For the text-containing cell, return its midpoint in (X, Y) coordinate format. 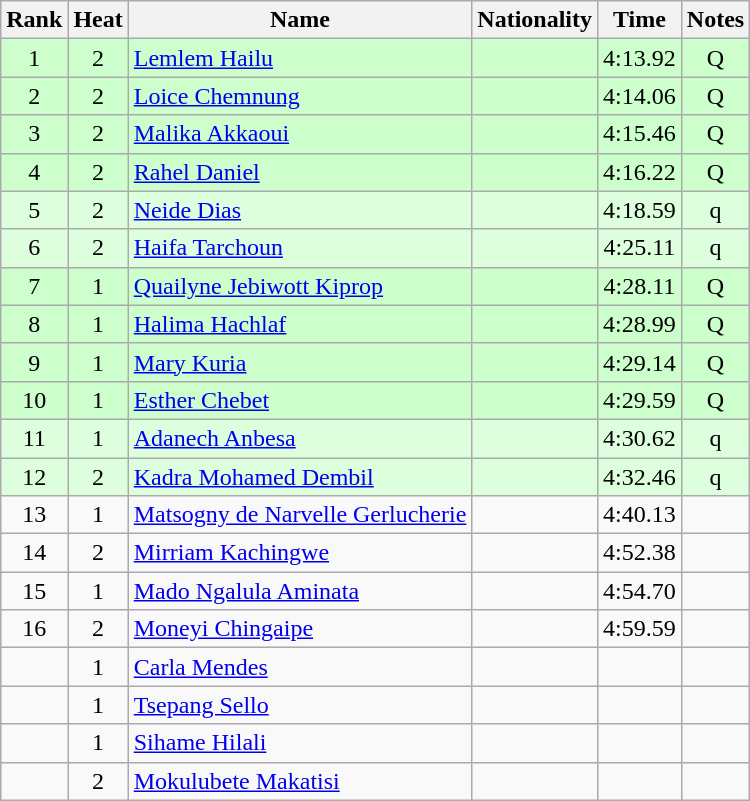
4:40.13 (640, 515)
3 (34, 134)
12 (34, 477)
Name (300, 20)
Nationality (535, 20)
Time (640, 20)
10 (34, 400)
14 (34, 553)
Mirriam Kachingwe (300, 553)
4:59.59 (640, 629)
9 (34, 362)
4:32.46 (640, 477)
Loice Chemnung (300, 96)
Mary Kuria (300, 362)
Carla Mendes (300, 667)
Heat (98, 20)
6 (34, 248)
Quailyne Jebiwott Kiprop (300, 286)
4:29.14 (640, 362)
7 (34, 286)
15 (34, 591)
4:18.59 (640, 210)
4:25.11 (640, 248)
4:52.38 (640, 553)
4:30.62 (640, 438)
Haifa Tarchoun (300, 248)
4:29.59 (640, 400)
4:28.99 (640, 324)
5 (34, 210)
Adanech Anbesa (300, 438)
Rank (34, 20)
4 (34, 172)
Malika Akkaoui (300, 134)
13 (34, 515)
Lemlem Hailu (300, 58)
8 (34, 324)
Sihame Hilali (300, 743)
Neide Dias (300, 210)
Moneyi Chingaipe (300, 629)
Notes (715, 20)
4:13.92 (640, 58)
4:16.22 (640, 172)
Kadra Mohamed Dembil (300, 477)
Mokulubete Makatisi (300, 781)
Tsepang Sello (300, 705)
Esther Chebet (300, 400)
Rahel Daniel (300, 172)
Matsogny de Narvelle Gerlucherie (300, 515)
4:28.11 (640, 286)
16 (34, 629)
11 (34, 438)
4:15.46 (640, 134)
Halima Hachlaf (300, 324)
4:54.70 (640, 591)
4:14.06 (640, 96)
Mado Ngalula Aminata (300, 591)
